Search for the cell housing the specified text and yield its (X, Y) center coordinate. 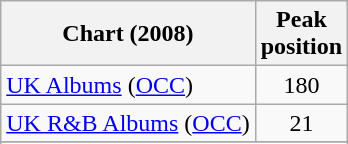
21 (301, 123)
UK R&B Albums (OCC) (128, 123)
Chart (2008) (128, 34)
180 (301, 85)
UK Albums (OCC) (128, 85)
Peakposition (301, 34)
